Identify which cell holds the provided text, then report its [X, Y] central coordinate. 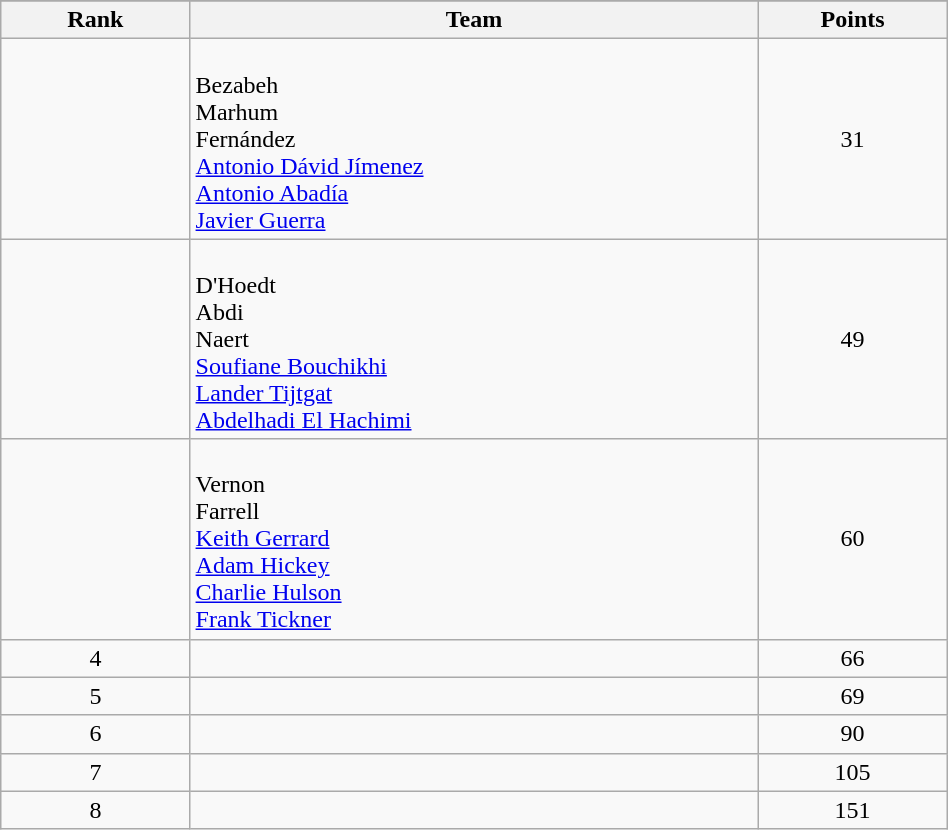
69 [852, 696]
5 [96, 696]
4 [96, 658]
Points [852, 20]
8 [96, 810]
BezabehMarhumFernándezAntonio Dávid JímenezAntonio AbadíaJavier Guerra [474, 139]
49 [852, 339]
90 [852, 734]
31 [852, 139]
VernonFarrellKeith GerrardAdam HickeyCharlie HulsonFrank Tickner [474, 539]
66 [852, 658]
60 [852, 539]
7 [96, 772]
151 [852, 810]
D'HoedtAbdiNaertSoufiane BouchikhiLander TijtgatAbdelhadi El Hachimi [474, 339]
105 [852, 772]
6 [96, 734]
Team [474, 20]
Rank [96, 20]
